Scan for the cell matching the given text and deliver its (X, Y) coordinate at center. 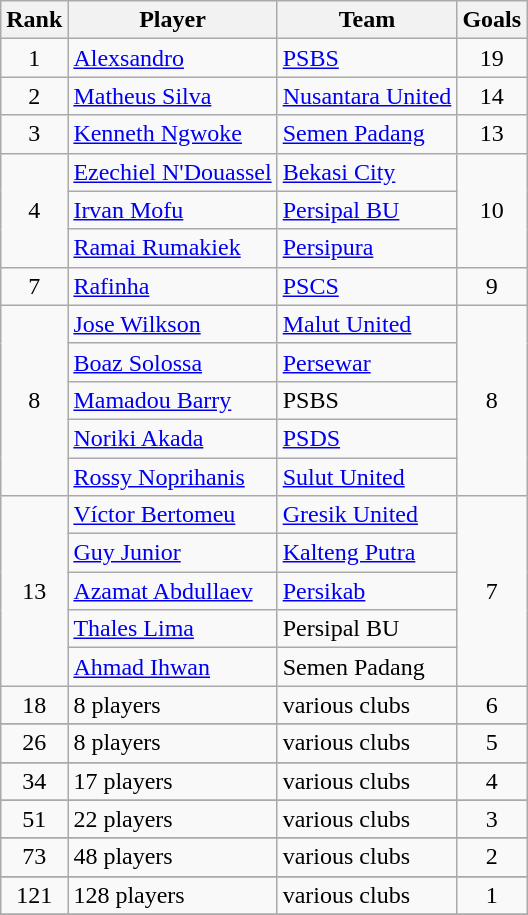
48 players (172, 857)
Jose Wilkson (172, 324)
PSDS (367, 438)
19 (492, 58)
Goals (492, 20)
Boaz Solossa (172, 362)
26 (34, 743)
Persikab (367, 591)
Rossy Noprihanis (172, 477)
Player (172, 20)
Víctor Bertomeu (172, 515)
Matheus Silva (172, 96)
6 (492, 705)
10 (492, 210)
Irvan Mofu (172, 210)
14 (492, 96)
51 (34, 819)
Mamadou Barry (172, 400)
Rafinha (172, 286)
18 (34, 705)
73 (34, 857)
Team (367, 20)
5 (492, 743)
Thales Lima (172, 629)
Alexsandro (172, 58)
Noriki Akada (172, 438)
22 players (172, 819)
Persipura (367, 248)
Malut United (367, 324)
Nusantara United (367, 96)
Kalteng Putra (367, 553)
Gresik United (367, 515)
Rank (34, 20)
PSCS (367, 286)
Ramai Rumakiek (172, 248)
Kenneth Ngwoke (172, 134)
Ahmad Ihwan (172, 667)
Sulut United (367, 477)
121 (34, 895)
Azamat Abdullaev (172, 591)
17 players (172, 781)
128 players (172, 895)
Ezechiel N'Douassel (172, 172)
Bekasi City (367, 172)
Persewar (367, 362)
34 (34, 781)
Guy Junior (172, 553)
9 (492, 286)
